Detect which cell encompasses the target text, then output its (X, Y) center coordinate. 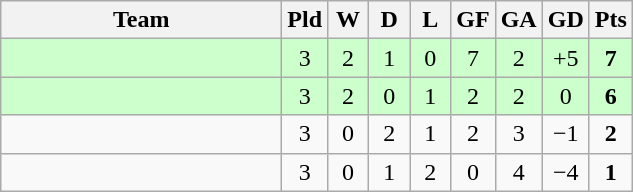
Pld (305, 20)
+5 (566, 58)
GF (473, 20)
W (348, 20)
Team (142, 20)
6 (610, 96)
Pts (610, 20)
D (390, 20)
GD (566, 20)
4 (518, 172)
GA (518, 20)
−4 (566, 172)
L (430, 20)
−1 (566, 134)
